Locate the cell with the specified text and output its [X, Y] center coordinate. 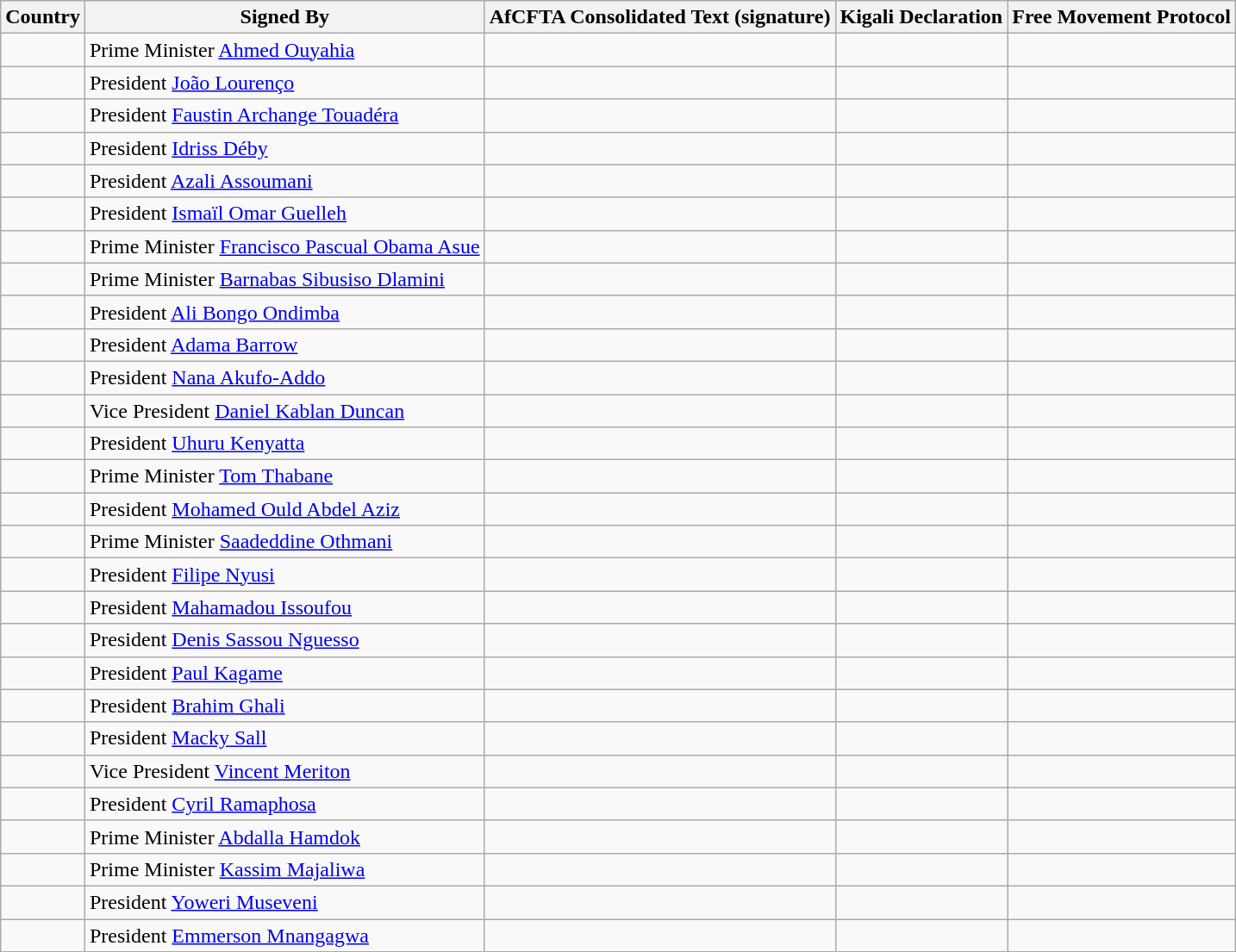
Vice President Daniel Kablan Duncan [284, 411]
President Idriss Déby [284, 148]
Free Movement Protocol [1122, 17]
President Nana Akufo-Addo [284, 377]
President Macky Sall [284, 738]
Country [43, 17]
President Paul Kagame [284, 673]
President Cyril Ramaphosa [284, 804]
President Yoweri Museveni [284, 902]
President Mahamadou Issoufou [284, 607]
President Uhuru Kenyatta [284, 444]
President Ali Bongo Ondimba [284, 312]
President Ismaïl Omar Guelleh [284, 214]
President Azali Assoumani [284, 181]
Prime Minister Ahmed Ouyahia [284, 50]
Prime Minister Tom Thabane [284, 476]
President João Lourenço [284, 83]
President Mohamed Ould Abdel Aziz [284, 509]
Vice President Vincent Meriton [284, 771]
President Denis Sassou Nguesso [284, 640]
President Brahim Ghali [284, 706]
President Filipe Nyusi [284, 575]
AfCFTA Consolidated Text (signature) [660, 17]
President Adama Barrow [284, 345]
Prime Minister Saadeddine Othmani [284, 542]
Prime Minister Francisco Pascual Obama Asue [284, 246]
Signed By [284, 17]
President Faustin Archange Touadéra [284, 115]
President Emmerson Mnangagwa [284, 935]
Kigali Declaration [921, 17]
Prime Minister Abdalla Hamdok [284, 837]
Prime Minister Barnabas Sibusiso Dlamini [284, 279]
Prime Minister Kassim Majaliwa [284, 869]
